Determine the (X, Y) coordinate at the center of the cell enclosing the given text.  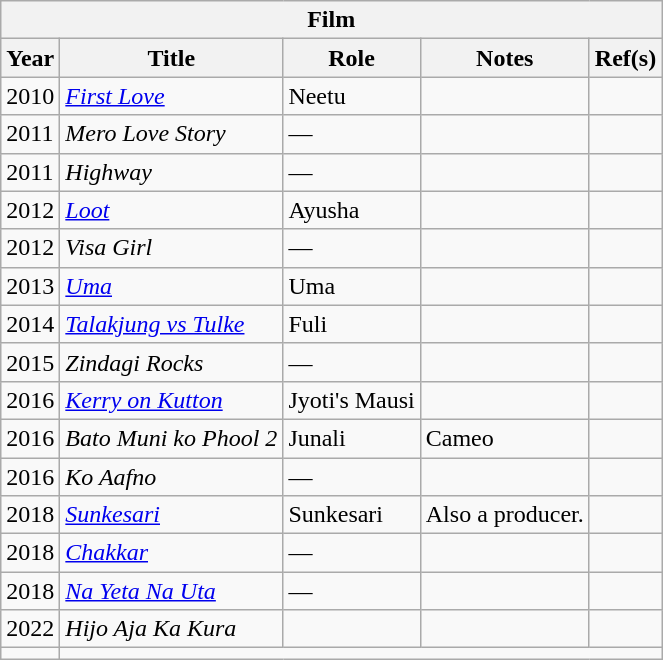
Visa Girl (172, 248)
Loot (172, 210)
Film (332, 20)
Year (30, 58)
First Love (172, 96)
Zindagi Rocks (172, 362)
Ko Aafno (172, 477)
Cameo (504, 438)
Title (172, 58)
2013 (30, 286)
Ayusha (352, 210)
Notes (504, 58)
Neetu (352, 96)
Junali (352, 438)
Bato Muni ko Phool 2 (172, 438)
2022 (30, 629)
Also a producer. (504, 515)
Chakkar (172, 553)
Na Yeta Na Uta (172, 591)
Ref(s) (625, 58)
2014 (30, 324)
Jyoti's Mausi (352, 400)
Kerry on Kutton (172, 400)
Talakjung vs Tulke (172, 324)
2010 (30, 96)
Mero Love Story (172, 134)
Role (352, 58)
2015 (30, 362)
Fuli (352, 324)
Hijo Aja Ka Kura (172, 629)
Highway (172, 172)
